Provide the (x, y) coordinate of the cell's center where the given text is located.  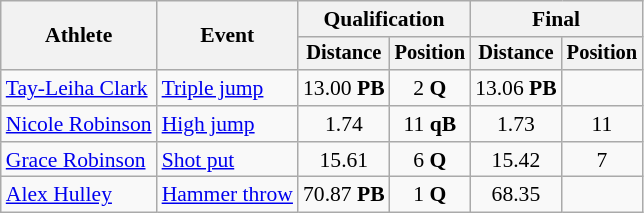
Grace Robinson (79, 160)
Nicole Robinson (79, 124)
1.74 (344, 124)
13.00 PB (344, 88)
Athlete (79, 36)
7 (602, 160)
High jump (228, 124)
Triple jump (228, 88)
11 qB (430, 124)
Tay-Leiha Clark (79, 88)
Alex Hulley (79, 195)
11 (602, 124)
70.87 PB (344, 195)
13.06 PB (516, 88)
Shot put (228, 160)
Final (556, 19)
68.35 (516, 195)
15.61 (344, 160)
Qualification (384, 19)
1 Q (430, 195)
2 Q (430, 88)
6 Q (430, 160)
Event (228, 36)
Hammer throw (228, 195)
1.73 (516, 124)
15.42 (516, 160)
